Find where the given text appears and provide that cell's center as [X, Y] coordinate. 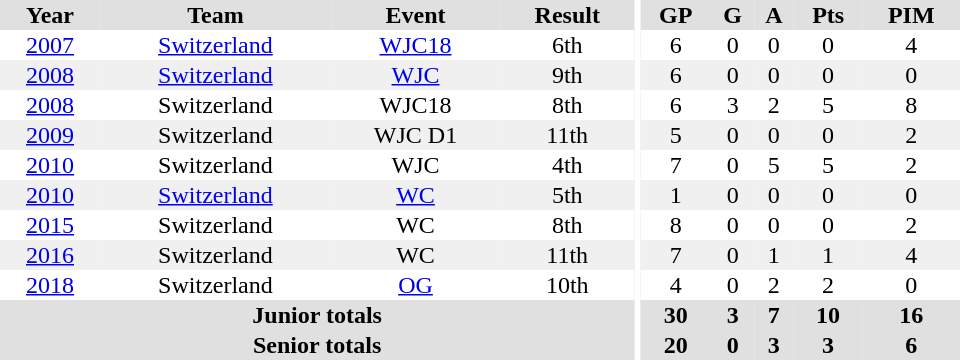
PIM [911, 15]
Pts [828, 15]
G [732, 15]
9th [567, 75]
4th [567, 165]
Junior totals [317, 315]
A [774, 15]
Senior totals [317, 345]
WJC D1 [416, 135]
GP [676, 15]
20 [676, 345]
2009 [50, 135]
2015 [50, 225]
Result [567, 15]
10th [567, 285]
2016 [50, 255]
16 [911, 315]
30 [676, 315]
5th [567, 195]
6th [567, 45]
OG [416, 285]
10 [828, 315]
2007 [50, 45]
2018 [50, 285]
Event [416, 15]
Team [216, 15]
Year [50, 15]
